Return [x, y] of the center of cell containing provided text 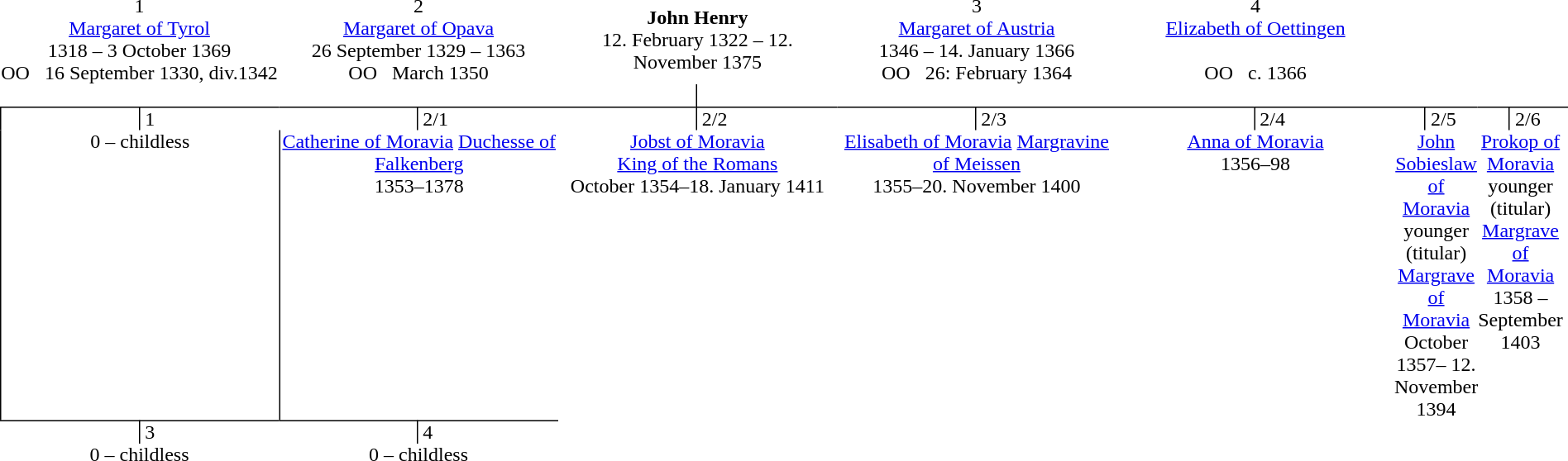
John Sobieslaw of Moraviayounger (titular) Margrave of MoraviaOctober 1357– 12. November 1394 [1436, 276]
2/6 [1537, 118]
2/5 [1452, 118]
1 [208, 118]
2/4 [1324, 118]
2/2 [766, 118]
Anna of Moravia1356–98 [1255, 276]
4 [488, 431]
Elisabeth of Moravia Margravine of Meissen1355–20. November 1400 [977, 276]
0 – childless [139, 276]
Catherine of Moravia Duchesse of Falkenberg1353–1378 [418, 276]
2/1 [488, 118]
Prokop of Moraviayounger (titular) Margrave of Moravia1358 – September 1403 [1520, 276]
3 [208, 431]
2/3 [1045, 118]
Jobst of MoraviaKing of the Romans October 1354–18. January 1411 [698, 276]
